For the text-containing cell, return its midpoint in [x, y] coordinate format. 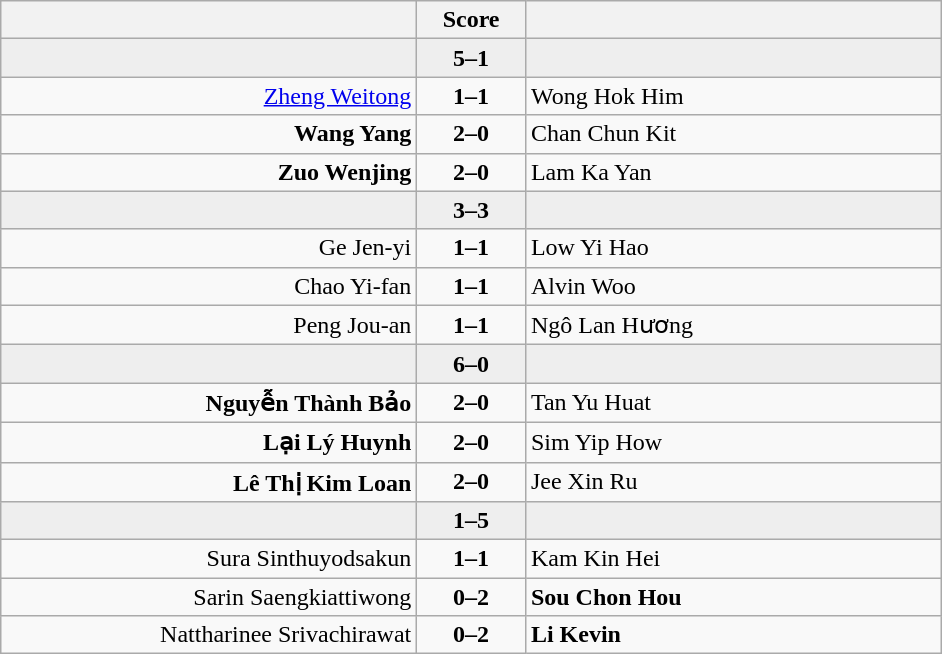
1–5 [472, 521]
Kam Kin Hei [733, 559]
Ngô Lan Hương [733, 325]
Li Kevin [733, 635]
Low Yi Hao [733, 248]
Tan Yu Huat [733, 403]
Sou Chon Hou [733, 597]
Chan Chun Kit [733, 134]
Wong Hok Him [733, 96]
5–1 [472, 58]
Sarin Saengkiattiwong [209, 597]
3–3 [472, 210]
Alvin Woo [733, 286]
Peng Jou-an [209, 325]
Sura Sinthuyodsakun [209, 559]
Ge Jen-yi [209, 248]
Wang Yang [209, 134]
Zuo Wenjing [209, 172]
Score [472, 20]
Nguyễn Thành Bảo [209, 403]
6–0 [472, 364]
Jee Xin Ru [733, 482]
Zheng Weitong [209, 96]
Sim Yip How [733, 442]
Lam Ka Yan [733, 172]
Lại Lý Huynh [209, 442]
Lê Thị Kim Loan [209, 482]
Nattharinee Srivachirawat [209, 635]
Chao Yi-fan [209, 286]
